Extract the [X, Y] coordinate from the center of the cell holding the provided text.  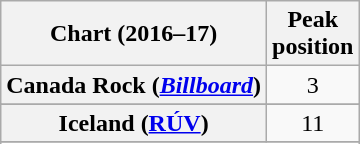
Peak position [313, 34]
Canada Rock (Billboard) [134, 85]
Iceland (RÚV) [134, 123]
Chart (2016–17) [134, 34]
11 [313, 123]
3 [313, 85]
